From the cell containing the given text, extract its center point as [X, Y] coordinate. 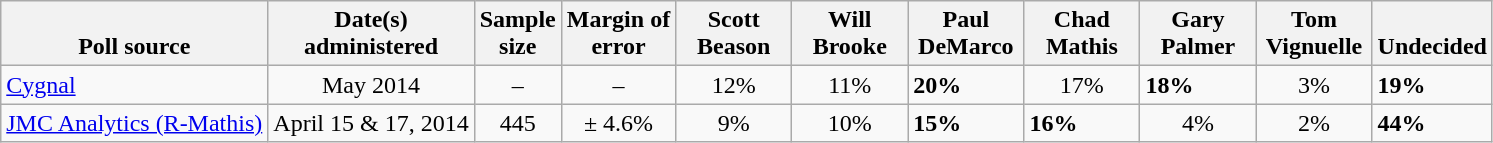
GaryPalmer [1198, 34]
17% [1082, 85]
Date(s)administered [371, 34]
PaulDeMarco [966, 34]
10% [850, 123]
16% [1082, 123]
ChadMathis [1082, 34]
WillBrooke [850, 34]
20% [966, 85]
JMC Analytics (R-Mathis) [134, 123]
4% [1198, 123]
18% [1198, 85]
ScottBeason [734, 34]
19% [1432, 85]
Poll source [134, 34]
Cygnal [134, 85]
Margin oferror [618, 34]
May 2014 [371, 85]
Undecided [1432, 34]
15% [966, 123]
± 4.6% [618, 123]
2% [1314, 123]
TomVignuelle [1314, 34]
April 15 & 17, 2014 [371, 123]
Samplesize [518, 34]
11% [850, 85]
3% [1314, 85]
9% [734, 123]
12% [734, 85]
445 [518, 123]
44% [1432, 123]
